Extract the (x, y) coordinate from the center of the cell holding the provided text.  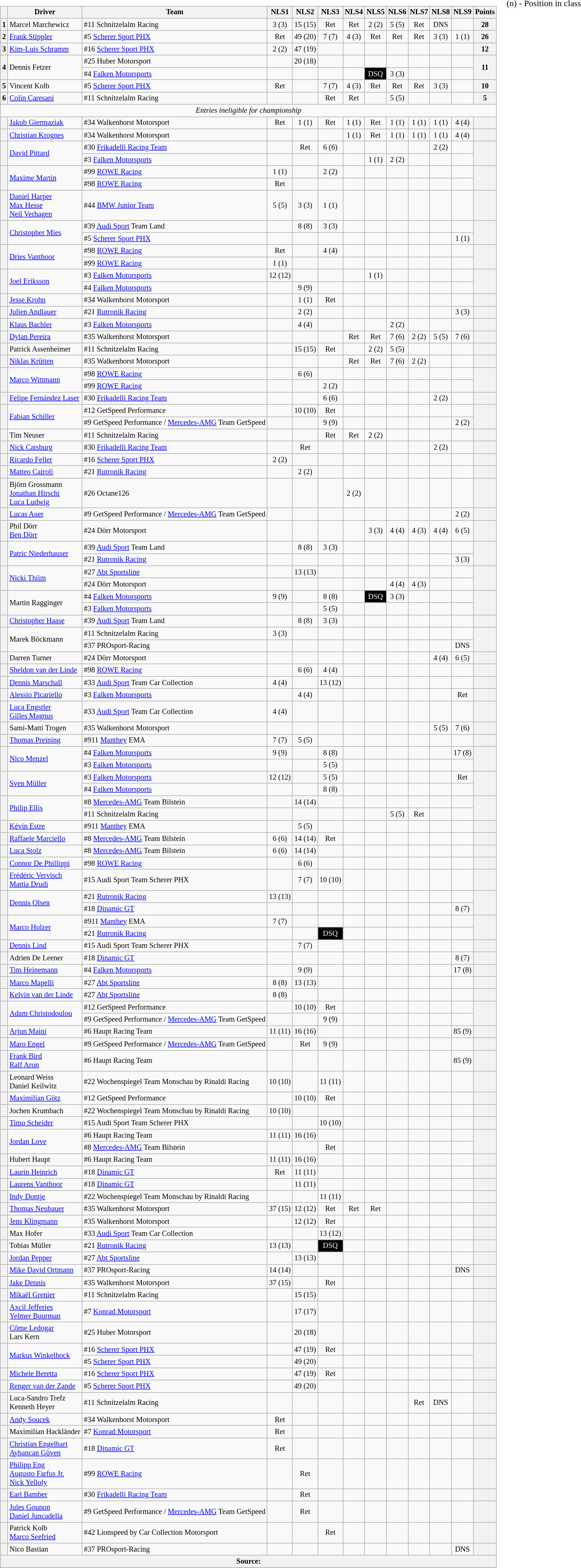
Kévin Estre (45, 826)
#44 BMW Junior Team (174, 205)
Jesse Krohn (45, 300)
Jens Klingmann (45, 1221)
Niklas Krütten (45, 361)
Maximilian Hackländer (45, 1432)
Côme Ledogar Lars Kern (45, 1333)
Indy Dontje (45, 1197)
Christian Engelhart Ayhancan Güven (45, 1449)
Dennis Lind (45, 946)
NLS5 (376, 12)
Timo Scheider (45, 1123)
3 (4, 49)
Björn Grossmann Jonathan Hirschi Luca Ludwig (45, 493)
Jochen Krumbach (45, 1111)
Raffaele Marciello (45, 839)
Felipe Fernández Laser (45, 398)
Klaus Bachler (45, 324)
David Pittard (45, 153)
Adrien De Leener (45, 958)
Mikaël Grenier (45, 1295)
Phil Dörr Ben Dörr (45, 531)
NLS4 (354, 12)
Renger van der Zande (45, 1386)
Jake Dennis (45, 1283)
NLS9 (462, 12)
Kim-Luis Schramm (45, 49)
10 (485, 86)
Lucas Auer (45, 514)
NLS6 (397, 12)
Thomas Preining (45, 741)
Laurin Heinrich (45, 1172)
#42 Lionspeed by Car Collection Motorsport (174, 1533)
Luca Engstler Gilles Magnus (45, 711)
Luca Stolz (45, 851)
Nicki Thiim (45, 578)
1 (4, 24)
Leonard Weiss Daniel Keilwitz (45, 1082)
Ricardo Feller (45, 460)
Points (485, 12)
6 (4, 98)
Martin Ragginger (45, 603)
12 (485, 49)
Jules Gounon Daniel Juncadella (45, 1511)
Darren Turner (45, 658)
Connor De Phillippi (45, 863)
Laurens Vanthoor (45, 1184)
Christopher Haase (45, 621)
Jakub Giermaziak (45, 123)
Axcil Jefferies Yelmer Buurman (45, 1312)
Kelvin van der Linde (45, 995)
2 (4, 37)
Nick Catsburg (45, 447)
Thomas Neubauer (45, 1209)
Sami-Matti Trogen (45, 728)
Maxime Martin (45, 178)
26 (485, 37)
Joel Eriksson (45, 282)
Philip Ellis (45, 808)
Hubert Haupt (45, 1160)
Christian Krognes (45, 135)
Jordan Pepper (45, 1258)
NLS2 (305, 12)
Arjun Maini (45, 1032)
Dylan Pereira (45, 337)
NLS3 (331, 12)
Tim Heinemann (45, 971)
Maro Engel (45, 1044)
Frédéric Vervisch Mattia Drudi (45, 880)
#26 Octane126 (174, 493)
Julien Andlauer (45, 312)
Andy Soucek (45, 1419)
Dennis Marschall (45, 683)
Markus Winkelhock (45, 1356)
Alessio Picariello (45, 695)
Marco Holzer (45, 927)
Patrick Kolb Marco Seefried (45, 1533)
Mike David Ortmann (45, 1271)
Dries Vanthoor (45, 257)
Patric Niederhauser (45, 553)
Max Hofer (45, 1234)
Matteo Cairoli (45, 472)
Nico Bastian (45, 1549)
Marcel Marchewicz (45, 24)
Tim Neuser (45, 435)
Colin Caresani (45, 98)
NLS1 (280, 12)
Dennis Olsen (45, 903)
Driver (45, 12)
28 (485, 24)
Marek Böckmann (45, 639)
Vincent Kolb (45, 86)
Michele Beretta (45, 1374)
Fabian Schiller (45, 417)
Sheldon van der Linde (45, 670)
Source: (249, 1561)
Frank Stippler (45, 37)
Marco Wittmann (45, 380)
Sven Müller (45, 783)
Maximilian Götz (45, 1098)
NLS8 (441, 12)
Earl Bamber (45, 1495)
NLS7 (419, 12)
Entries ineligible for championship (249, 111)
17 (17) (305, 1312)
Adam Christodoulou (45, 1013)
Jordan Love (45, 1141)
11 (485, 67)
4 (4, 67)
Nico Menzel (45, 758)
Luca-Sandro Trefz Kenneth Heyer (45, 1403)
Frank Bird Ralf Aron (45, 1061)
Tobias Müller (45, 1246)
Christopher Mies (45, 232)
Marco Mapelli (45, 983)
Team (174, 12)
Philipp Eng Augusto Farfus Jr. Nick Yelloly (45, 1474)
Dennis Fetzer (45, 67)
Patrick Assenheimer (45, 349)
Daniel Harper Max Hesse Neil Verhagen (45, 205)
